Provide the (X, Y) coordinate of the cell's center where the given text is located.  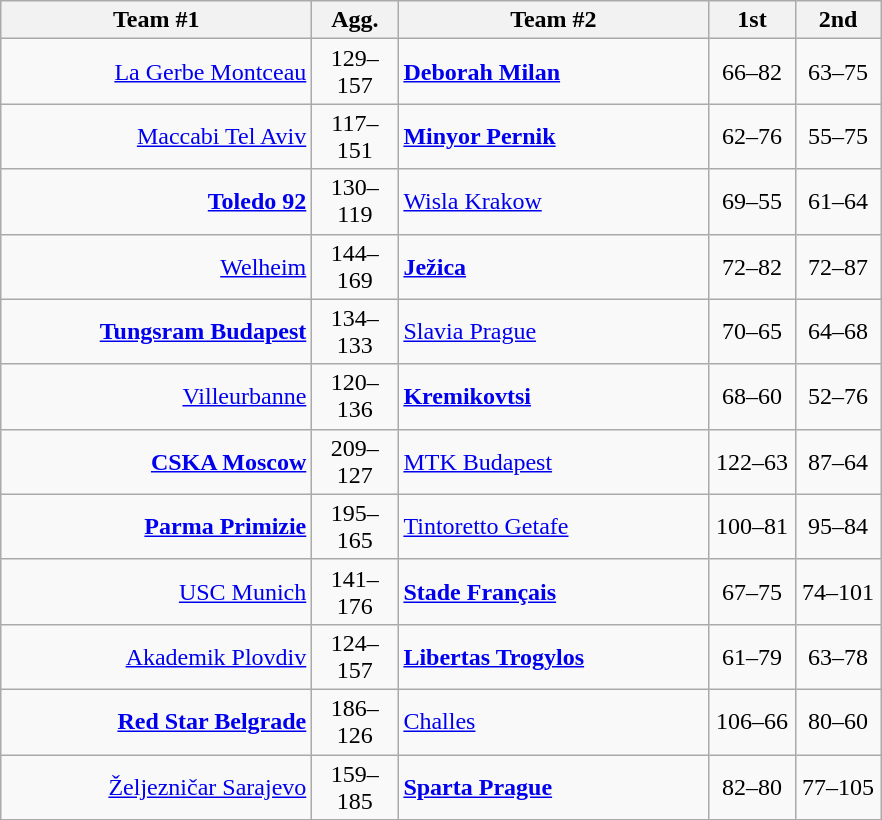
1st (752, 20)
Challes (554, 722)
61–64 (838, 202)
Villeurbanne (156, 396)
141–176 (355, 592)
Kremikovtsi (554, 396)
2nd (838, 20)
Minyor Pernik (554, 136)
120–136 (355, 396)
Deborah Milan (554, 72)
159–185 (355, 786)
61–79 (752, 656)
106–66 (752, 722)
Team #1 (156, 20)
MTK Budapest (554, 462)
100–81 (752, 526)
130–119 (355, 202)
Ježica (554, 266)
Libertas Trogylos (554, 656)
124–157 (355, 656)
66–82 (752, 72)
Tintoretto Getafe (554, 526)
68–60 (752, 396)
CSKA Moscow (156, 462)
Slavia Prague (554, 332)
69–55 (752, 202)
195–165 (355, 526)
Team #2 (554, 20)
186–126 (355, 722)
63–75 (838, 72)
72–82 (752, 266)
Welheim (156, 266)
63–78 (838, 656)
122–63 (752, 462)
Red Star Belgrade (156, 722)
129–157 (355, 72)
Sparta Prague (554, 786)
77–105 (838, 786)
Wisla Krakow (554, 202)
144–169 (355, 266)
62–76 (752, 136)
87–64 (838, 462)
52–76 (838, 396)
95–84 (838, 526)
USC Munich (156, 592)
Maccabi Tel Aviv (156, 136)
Akademik Plovdiv (156, 656)
Stade Français (554, 592)
Tungsram Budapest (156, 332)
La Gerbe Montceau (156, 72)
80–60 (838, 722)
Agg. (355, 20)
72–87 (838, 266)
Željezničar Sarajevo (156, 786)
Toledo 92 (156, 202)
64–68 (838, 332)
67–75 (752, 592)
70–65 (752, 332)
209–127 (355, 462)
117–151 (355, 136)
134–133 (355, 332)
55–75 (838, 136)
74–101 (838, 592)
82–80 (752, 786)
Parma Primizie (156, 526)
